For the text-containing cell, return its midpoint in (x, y) coordinate format. 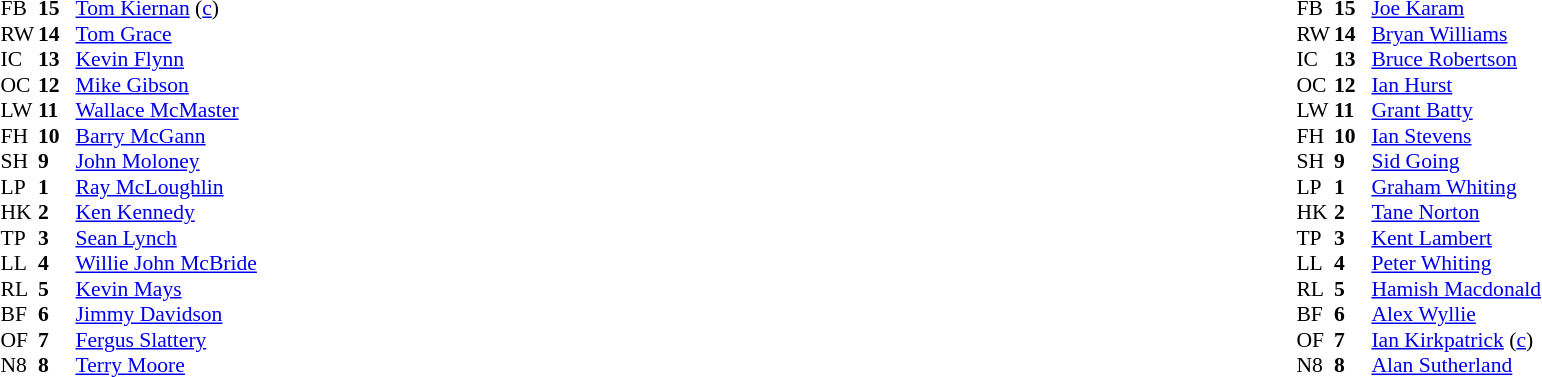
Ken Kennedy (166, 213)
Kevin Mays (166, 289)
Ian Kirkpatrick (c) (1456, 340)
Tane Norton (1456, 213)
Kent Lambert (1456, 238)
Grant Batty (1456, 111)
Sean Lynch (166, 238)
Jimmy Davidson (166, 315)
John Moloney (166, 161)
Ian Hurst (1456, 85)
Bruce Robertson (1456, 59)
Kevin Flynn (166, 59)
Willie John McBride (166, 263)
Barry McGann (166, 136)
Wallace McMaster (166, 111)
Bryan Williams (1456, 34)
Mike Gibson (166, 85)
Fergus Slattery (166, 340)
Graham Whiting (1456, 187)
Peter Whiting (1456, 263)
Ray McLoughlin (166, 187)
Sid Going (1456, 161)
Alex Wyllie (1456, 315)
Ian Stevens (1456, 136)
Hamish Macdonald (1456, 289)
Tom Grace (166, 34)
